Return (x, y) of the center of cell containing provided text 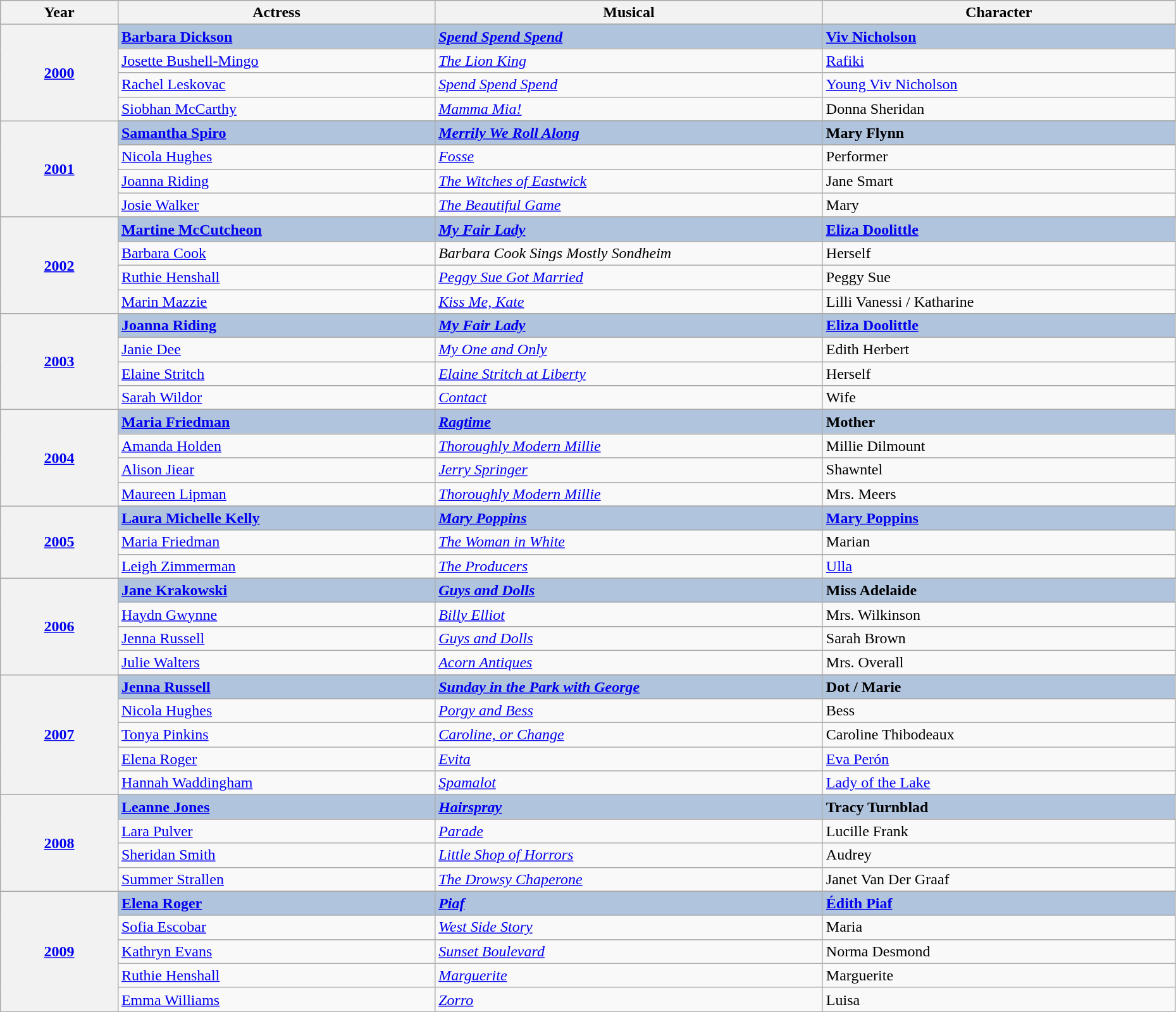
Leigh Zimmerman (276, 566)
Edith Herbert (998, 350)
The Beautiful Game (629, 205)
Leanne Jones (276, 807)
Acorn Antiques (629, 662)
Rachel Leskovac (276, 85)
Luisa (998, 999)
Sunset Boulevard (629, 951)
Spamalot (629, 783)
2004 (59, 458)
2005 (59, 542)
Billy Elliot (629, 614)
Mother (998, 422)
Ragtime (629, 422)
Eva Perón (998, 759)
Lara Pulver (276, 831)
Audrey (998, 855)
Lilli Vanessi / Katharine (998, 302)
Barbara Cook Sings Mostly Sondheim (629, 253)
Mary (998, 205)
Maria (998, 927)
Amanda Holden (276, 446)
Character (998, 13)
Piaf (629, 903)
Lady of the Lake (998, 783)
Janet Van Der Graaf (998, 879)
Little Shop of Horrors (629, 855)
Contact (629, 398)
Barbara Cook (276, 253)
Hairspray (629, 807)
Peggy Sue (998, 277)
Peggy Sue Got Married (629, 277)
Lucille Frank (998, 831)
Caroline Thibodeaux (998, 735)
Fosse (629, 157)
Ulla (998, 566)
Elaine Stritch (276, 374)
Josette Bushell-Mingo (276, 61)
Zorro (629, 999)
Summer Strallen (276, 879)
Jane Smart (998, 181)
2002 (59, 265)
Josie Walker (276, 205)
Kathryn Evans (276, 951)
2008 (59, 843)
Bess (998, 711)
Sarah Wildor (276, 398)
Maureen Lipman (276, 494)
Sheridan Smith (276, 855)
Rafiki (998, 61)
Mamma Mia! (629, 109)
Norma Desmond (998, 951)
Sofia Escobar (276, 927)
The Lion King (629, 61)
Kiss Me, Kate (629, 302)
Merrily We Roll Along (629, 133)
Sarah Brown (998, 638)
Barbara Dickson (276, 37)
Sunday in the Park with George (629, 686)
2001 (59, 169)
West Side Story (629, 927)
2009 (59, 951)
Actress (276, 13)
Young Viv Nicholson (998, 85)
Parade (629, 831)
Porgy and Bess (629, 711)
2000 (59, 73)
My One and Only (629, 350)
Haydn Gwynne (276, 614)
Mrs. Meers (998, 494)
Miss Adelaide (998, 590)
Dot / Marie (998, 686)
Wife (998, 398)
Jerry Springer (629, 470)
Caroline, or Change (629, 735)
Marian (998, 542)
Siobhan McCarthy (276, 109)
2006 (59, 626)
Emma Williams (276, 999)
Hannah Waddingham (276, 783)
Martine McCutcheon (276, 229)
Alison Jiear (276, 470)
Millie Dilmount (998, 446)
Evita (629, 759)
Janie Dee (276, 350)
2007 (59, 734)
Tracy Turnblad (998, 807)
The Witches of Eastwick (629, 181)
Samantha Spiro (276, 133)
Mrs. Overall (998, 662)
Mary Flynn (998, 133)
Donna Sheridan (998, 109)
Year (59, 13)
Performer (998, 157)
Marin Mazzie (276, 302)
Mrs. Wilkinson (998, 614)
Jane Krakowski (276, 590)
Laura Michelle Kelly (276, 518)
2003 (59, 362)
Julie Walters (276, 662)
Musical (629, 13)
Viv Nicholson (998, 37)
Shawntel (998, 470)
The Drowsy Chaperone (629, 879)
Tonya Pinkins (276, 735)
Elaine Stritch at Liberty (629, 374)
The Woman in White (629, 542)
Édith Piaf (998, 903)
The Producers (629, 566)
